Capture the cell that displays the provided text and extract its [X, Y] central coordinate. 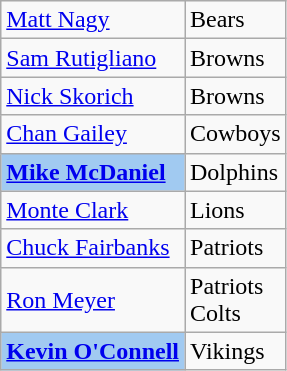
Lions [235, 210]
Chuck Fairbanks [93, 248]
Cowboys [235, 134]
Dolphins [235, 172]
Patriots [235, 248]
Sam Rutigliano [93, 58]
Bears [235, 20]
Monte Clark [93, 210]
Mike McDaniel [93, 172]
Kevin O'Connell [93, 351]
Nick Skorich [93, 96]
Ron Meyer [93, 300]
PatriotsColts [235, 300]
Vikings [235, 351]
Matt Nagy [93, 20]
Chan Gailey [93, 134]
